Extract the (X, Y) coordinate from the center of the cell holding the provided text.  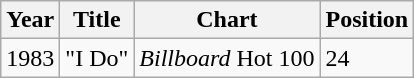
Position (367, 20)
Year (30, 20)
1983 (30, 58)
Billboard Hot 100 (227, 58)
24 (367, 58)
"I Do" (97, 58)
Chart (227, 20)
Title (97, 20)
